Extract the [X, Y] coordinate from the center of the cell holding the provided text.  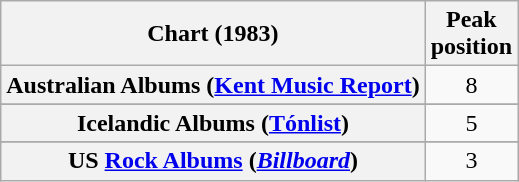
Peakposition [471, 34]
Chart (1983) [213, 34]
US Rock Albums (Billboard) [213, 161]
8 [471, 85]
5 [471, 123]
3 [471, 161]
Icelandic Albums (Tónlist) [213, 123]
Australian Albums (Kent Music Report) [213, 85]
